Detect which cell encompasses the target text, then output its [X, Y] center coordinate. 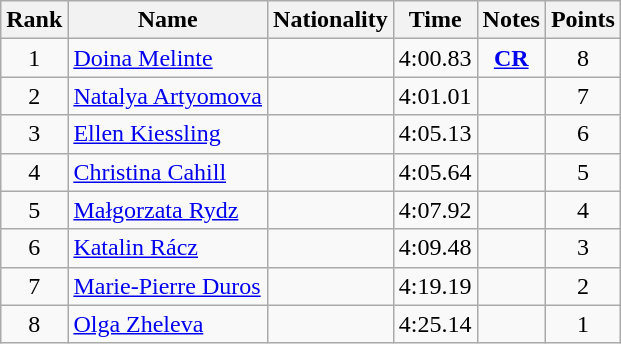
CR [511, 58]
Natalya Artyomova [168, 96]
4:19.19 [435, 286]
Małgorzata Rydz [168, 210]
Name [168, 20]
4:05.13 [435, 134]
4:01.01 [435, 96]
Ellen Kiessling [168, 134]
Notes [511, 20]
4:09.48 [435, 248]
Olga Zheleva [168, 324]
4:00.83 [435, 58]
4:07.92 [435, 210]
Christina Cahill [168, 172]
4:05.64 [435, 172]
Doina Melinte [168, 58]
Katalin Rácz [168, 248]
Marie-Pierre Duros [168, 286]
Points [582, 20]
Nationality [331, 20]
4:25.14 [435, 324]
Time [435, 20]
Rank [34, 20]
